Locate the cell with the specified text and output its [x, y] center coordinate. 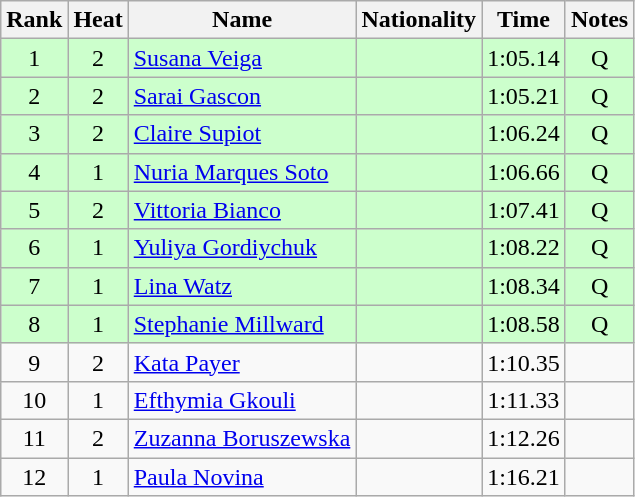
Claire Supiot [242, 134]
1:10.35 [524, 362]
Zuzanna Boruszewska [242, 438]
Paula Novina [242, 477]
Yuliya Gordiychuk [242, 248]
Efthymia Gkouli [242, 400]
Sarai Gascon [242, 96]
1:12.26 [524, 438]
1:06.24 [524, 134]
7 [34, 286]
11 [34, 438]
1:05.21 [524, 96]
Rank [34, 20]
1:08.58 [524, 324]
1:16.21 [524, 477]
Susana Veiga [242, 58]
Lina Watz [242, 286]
12 [34, 477]
1:08.22 [524, 248]
Vittoria Bianco [242, 210]
1:05.14 [524, 58]
10 [34, 400]
Stephanie Millward [242, 324]
Time [524, 20]
1:07.41 [524, 210]
Nationality [419, 20]
Kata Payer [242, 362]
Name [242, 20]
1:06.66 [524, 172]
Notes [599, 20]
1:08.34 [524, 286]
8 [34, 324]
5 [34, 210]
3 [34, 134]
Heat [98, 20]
Nuria Marques Soto [242, 172]
4 [34, 172]
1:11.33 [524, 400]
6 [34, 248]
9 [34, 362]
